Identify which cell holds the provided text, then report its [x, y] central coordinate. 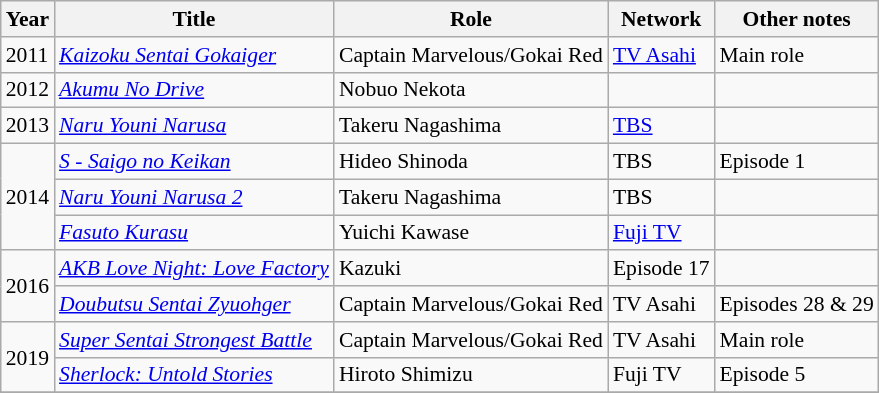
2011 [28, 55]
2019 [28, 358]
Episode 17 [662, 269]
2012 [28, 90]
2014 [28, 198]
Episodes 28 & 29 [797, 304]
2016 [28, 286]
Naru Youni Narusa 2 [194, 197]
S - Saigo no Keikan [194, 162]
Fasuto Kurasu [194, 233]
Other notes [797, 19]
Hideo Shinoda [471, 162]
Network [662, 19]
Title [194, 19]
Kaizoku Sentai Gokaiger [194, 55]
Yuichi Kawase [471, 233]
Kazuki [471, 269]
Akumu No Drive [194, 90]
Year [28, 19]
AKB Love Night: Love Factory [194, 269]
Episode 5 [797, 375]
Nobuo Nekota [471, 90]
Episode 1 [797, 162]
Role [471, 19]
Sherlock: Untold Stories [194, 375]
2013 [28, 126]
Super Sentai Strongest Battle [194, 340]
Doubutsu Sentai Zyuohger [194, 304]
Hiroto Shimizu [471, 375]
Naru Youni Narusa [194, 126]
